Provide the (X, Y) coordinate of the cell's center where the given text is located.  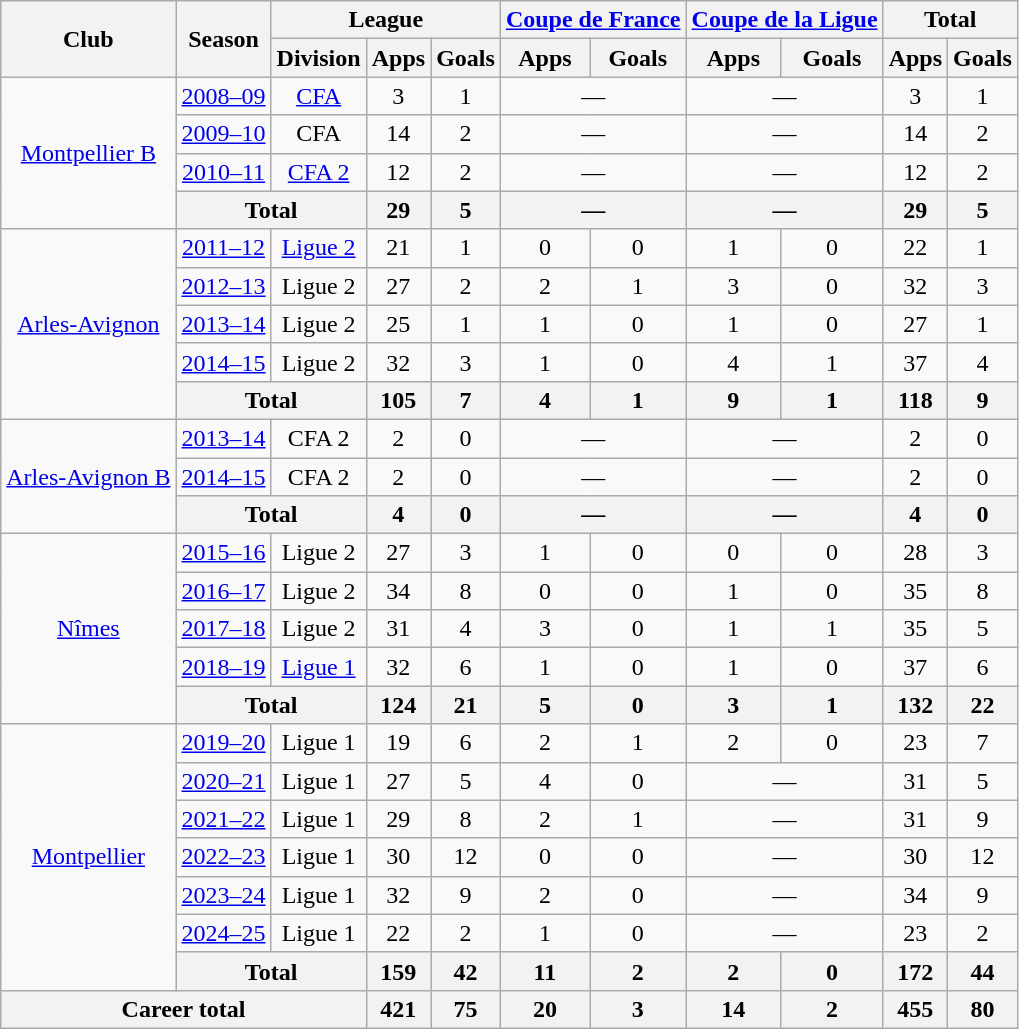
2024–25 (224, 933)
159 (398, 971)
118 (915, 400)
124 (398, 705)
Arles-Avignon (88, 324)
Montpellier (88, 857)
421 (398, 1009)
28 (915, 553)
2021–22 (224, 819)
2011–12 (224, 248)
2020–21 (224, 781)
2023–24 (224, 895)
2022–23 (224, 857)
172 (915, 971)
Division (318, 58)
Coupe de France (593, 20)
Career total (184, 1009)
132 (915, 705)
44 (983, 971)
2016–17 (224, 591)
455 (915, 1009)
19 (398, 743)
105 (398, 400)
2018–19 (224, 667)
2017–18 (224, 629)
2010–11 (224, 172)
80 (983, 1009)
2008–09 (224, 96)
Arles-Avignon B (88, 476)
Nîmes (88, 629)
25 (398, 324)
Montpellier B (88, 153)
2015–16 (224, 553)
75 (466, 1009)
2012–13 (224, 286)
11 (544, 971)
Coupe de la Ligue (784, 20)
League (386, 20)
42 (466, 971)
2019–20 (224, 743)
Club (88, 39)
Season (224, 39)
2009–10 (224, 134)
20 (544, 1009)
